Search for the cell housing the specified text and yield its (x, y) center coordinate. 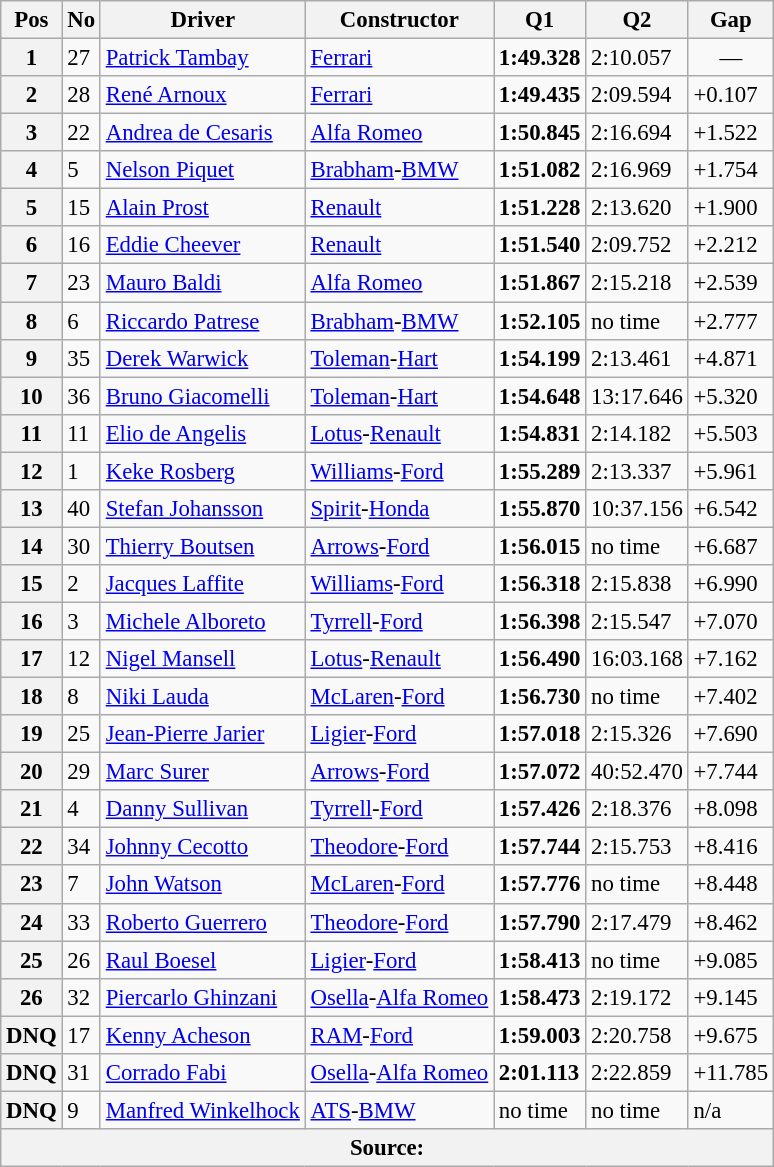
Source: (388, 1148)
2:13.461 (637, 358)
Raul Boesel (202, 960)
Kenny Acheson (202, 1035)
1:57.072 (540, 772)
ATS-BMW (399, 1110)
René Arnoux (202, 95)
1:57.018 (540, 734)
2:09.594 (637, 95)
Q1 (540, 20)
1:56.015 (540, 546)
Q2 (637, 20)
Roberto Guerrero (202, 922)
Andrea de Cesaris (202, 133)
1:57.426 (540, 809)
+6.542 (730, 509)
+8.416 (730, 847)
No (81, 20)
1:57.776 (540, 885)
+1.754 (730, 170)
+6.990 (730, 584)
+8.448 (730, 885)
2:15.326 (637, 734)
Spirit-Honda (399, 509)
40:52.470 (637, 772)
Derek Warwick (202, 358)
Danny Sullivan (202, 809)
Johnny Cecotto (202, 847)
1:56.398 (540, 621)
+2.539 (730, 283)
Niki Lauda (202, 697)
Pos (32, 20)
1:58.473 (540, 997)
+5.320 (730, 396)
Patrick Tambay (202, 58)
Alain Prost (202, 208)
Piercarlo Ghinzani (202, 997)
1:51.082 (540, 170)
+7.402 (730, 697)
31 (81, 1073)
1:54.199 (540, 358)
10 (32, 396)
13:17.646 (637, 396)
+9.085 (730, 960)
+4.871 (730, 358)
Eddie Cheever (202, 245)
14 (32, 546)
+6.687 (730, 546)
1:51.867 (540, 283)
1:57.744 (540, 847)
+5.503 (730, 433)
18 (32, 697)
2:22.859 (637, 1073)
1:56.490 (540, 659)
2:09.752 (637, 245)
Nigel Mansell (202, 659)
1:57.790 (540, 922)
2:15.547 (637, 621)
28 (81, 95)
2:01.113 (540, 1073)
1:54.648 (540, 396)
+9.675 (730, 1035)
Manfred Winkelhock (202, 1110)
Jean-Pierre Jarier (202, 734)
+7.070 (730, 621)
Elio de Angelis (202, 433)
2:20.758 (637, 1035)
1:56.318 (540, 584)
+7.162 (730, 659)
Thierry Boutsen (202, 546)
20 (32, 772)
40 (81, 509)
+11.785 (730, 1073)
Gap (730, 20)
30 (81, 546)
2:13.337 (637, 471)
35 (81, 358)
Nelson Piquet (202, 170)
2:18.376 (637, 809)
— (730, 58)
1:55.870 (540, 509)
1:51.228 (540, 208)
13 (32, 509)
+2.777 (730, 321)
2:13.620 (637, 208)
1:51.540 (540, 245)
1:52.105 (540, 321)
Michele Alboreto (202, 621)
Corrado Fabi (202, 1073)
Mauro Baldi (202, 283)
1:54.831 (540, 433)
36 (81, 396)
Riccardo Patrese (202, 321)
2:14.182 (637, 433)
Keke Rosberg (202, 471)
2:15.218 (637, 283)
10:37.156 (637, 509)
+7.690 (730, 734)
32 (81, 997)
Driver (202, 20)
2:15.753 (637, 847)
1:59.003 (540, 1035)
1:56.730 (540, 697)
27 (81, 58)
Stefan Johansson (202, 509)
+9.145 (730, 997)
2:16.969 (637, 170)
+5.961 (730, 471)
33 (81, 922)
+0.107 (730, 95)
34 (81, 847)
+7.744 (730, 772)
Bruno Giacomelli (202, 396)
24 (32, 922)
1:58.413 (540, 960)
+2.212 (730, 245)
+8.462 (730, 922)
+1.900 (730, 208)
2:19.172 (637, 997)
19 (32, 734)
1:49.435 (540, 95)
John Watson (202, 885)
2:10.057 (637, 58)
Constructor (399, 20)
+8.098 (730, 809)
29 (81, 772)
2:15.838 (637, 584)
21 (32, 809)
2:17.479 (637, 922)
n/a (730, 1110)
2:16.694 (637, 133)
16:03.168 (637, 659)
1:49.328 (540, 58)
Marc Surer (202, 772)
RAM-Ford (399, 1035)
1:55.289 (540, 471)
+1.522 (730, 133)
Jacques Laffite (202, 584)
1:50.845 (540, 133)
